Return (X, Y) of the center of cell containing provided text 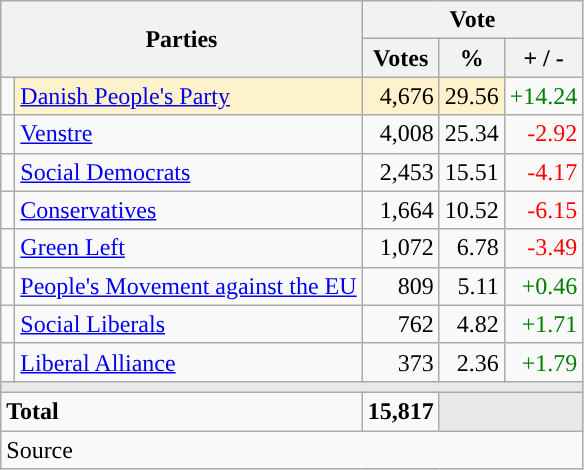
10.52 (472, 210)
4,676 (400, 96)
+14.24 (544, 96)
25.34 (472, 134)
Liberal Alliance (188, 362)
-3.49 (544, 248)
-6.15 (544, 210)
373 (400, 362)
4,008 (400, 134)
1,664 (400, 210)
% (472, 58)
Social Liberals (188, 324)
762 (400, 324)
5.11 (472, 286)
-2.92 (544, 134)
Conservatives (188, 210)
Votes (400, 58)
Source (292, 449)
2,453 (400, 172)
Vote (472, 20)
Total (182, 411)
15,817 (400, 411)
6.78 (472, 248)
+0.46 (544, 286)
809 (400, 286)
2.36 (472, 362)
People's Movement against the EU (188, 286)
Danish People's Party (188, 96)
Venstre (188, 134)
+1.79 (544, 362)
Parties (182, 39)
4.82 (472, 324)
Social Democrats (188, 172)
29.56 (472, 96)
1,072 (400, 248)
+1.71 (544, 324)
+ / - (544, 58)
-4.17 (544, 172)
15.51 (472, 172)
Green Left (188, 248)
